Locate the cell with the specified text and output its (x, y) center coordinate. 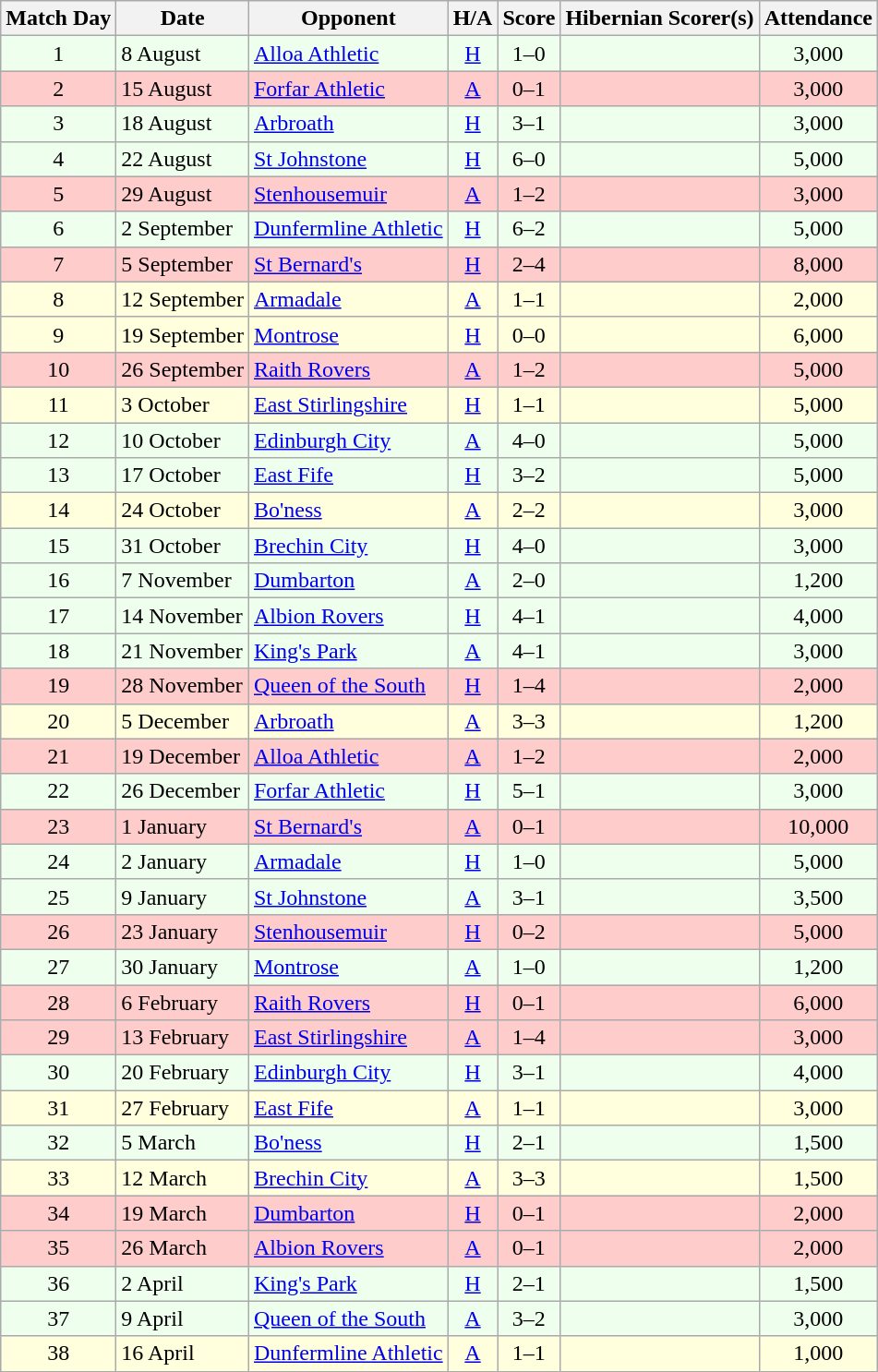
Date (183, 18)
29 August (183, 194)
17 October (183, 475)
6–2 (529, 229)
17 (59, 616)
27 (59, 967)
6–0 (529, 159)
3 October (183, 404)
6 (59, 229)
15 (59, 546)
38 (59, 1354)
2–0 (529, 581)
15 August (183, 89)
Attendance (818, 18)
30 January (183, 967)
26 September (183, 369)
24 (59, 861)
Opponent (348, 18)
9 April (183, 1318)
5 (59, 194)
H/A (473, 18)
12 (59, 440)
35 (59, 1248)
2–2 (529, 511)
2 January (183, 861)
19 (59, 686)
8,000 (818, 264)
13 (59, 475)
12 September (183, 299)
Hibernian Scorer(s) (659, 18)
1 January (183, 826)
7 November (183, 581)
1 (59, 54)
20 (59, 721)
5 March (183, 1143)
1,000 (818, 1354)
5–1 (529, 791)
10 (59, 369)
22 August (183, 159)
2–4 (529, 264)
25 (59, 897)
Score (529, 18)
21 November (183, 651)
26 December (183, 791)
16 (59, 581)
20 February (183, 1073)
16 April (183, 1354)
19 September (183, 334)
28 (59, 1002)
24 October (183, 511)
7 (59, 264)
13 February (183, 1038)
23 January (183, 932)
8 (59, 299)
14 (59, 511)
29 (59, 1038)
0–0 (529, 334)
36 (59, 1283)
5 September (183, 264)
11 (59, 404)
4 (59, 159)
34 (59, 1213)
9 (59, 334)
2 September (183, 229)
19 December (183, 756)
26 March (183, 1248)
18 August (183, 124)
2 (59, 89)
31 October (183, 546)
37 (59, 1318)
21 (59, 756)
Match Day (59, 18)
23 (59, 826)
10 October (183, 440)
31 (59, 1108)
22 (59, 791)
2 April (183, 1283)
3 (59, 124)
0–2 (529, 932)
27 February (183, 1108)
18 (59, 651)
30 (59, 1073)
14 November (183, 616)
19 March (183, 1213)
33 (59, 1178)
9 January (183, 897)
3,500 (818, 897)
28 November (183, 686)
12 March (183, 1178)
6 February (183, 1002)
32 (59, 1143)
8 August (183, 54)
10,000 (818, 826)
26 (59, 932)
5 December (183, 721)
